Find where the given text appears and provide that cell's center as (x, y) coordinate. 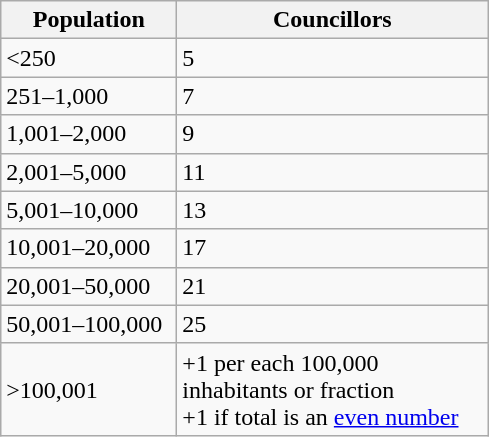
7 (332, 96)
50,001–100,000 (89, 324)
+1 per each 100,000 inhabitants or fraction+1 if total is an even number (332, 389)
25 (332, 324)
5 (332, 58)
2,001–5,000 (89, 172)
251–1,000 (89, 96)
5,001–10,000 (89, 210)
<250 (89, 58)
17 (332, 248)
10,001–20,000 (89, 248)
Population (89, 20)
21 (332, 286)
Councillors (332, 20)
>100,001 (89, 389)
13 (332, 210)
11 (332, 172)
20,001–50,000 (89, 286)
9 (332, 134)
1,001–2,000 (89, 134)
